Search for the cell housing the specified text and yield its (x, y) center coordinate. 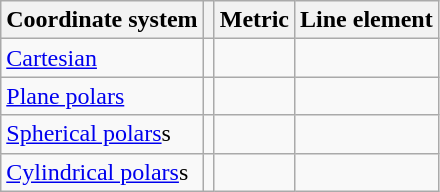
Plane polars (102, 96)
Cylindrical polarss (102, 172)
Metric (254, 20)
Spherical polarss (102, 134)
Line element (367, 20)
Coordinate system (102, 20)
Cartesian (102, 58)
